Return the [X, Y] coordinate for the center point of the cell that contains the specified text.  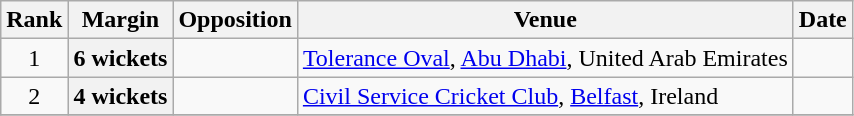
Rank [34, 20]
Venue [545, 20]
2 [34, 96]
Civil Service Cricket Club, Belfast, Ireland [545, 96]
6 wickets [120, 58]
4 wickets [120, 96]
Tolerance Oval, Abu Dhabi, United Arab Emirates [545, 58]
Date [822, 20]
Margin [120, 20]
1 [34, 58]
Opposition [235, 20]
